Pinpoint the cell where the given text exists, returning its (X, Y) midpoint coordinate. 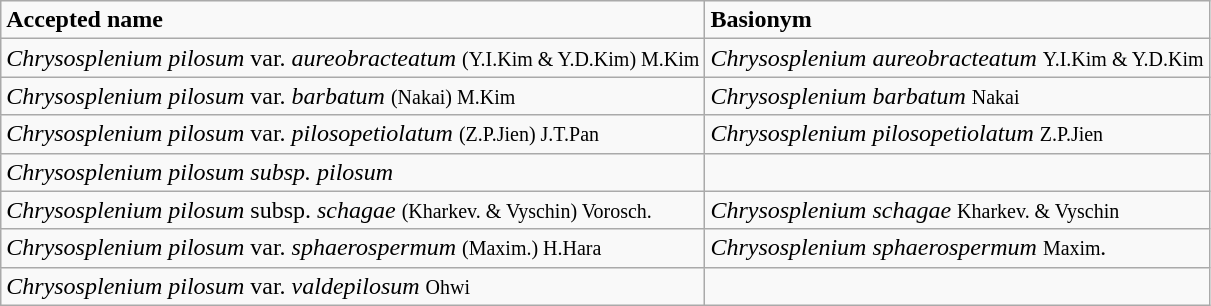
Chrysosplenium pilosopetiolatum Z.P.Jien (957, 134)
Chrysosplenium pilosum var. barbatum (Nakai) M.Kim (353, 96)
Chrysosplenium pilosum var. valdepilosum Ohwi (353, 286)
Basionym (957, 20)
Chrysosplenium pilosum var. pilosopetiolatum (Z.P.Jien) J.T.Pan (353, 134)
Chrysosplenium pilosum subsp. schagae (Kharkev. & Vyschin) Vorosch. (353, 210)
Chrysosplenium pilosum subsp. pilosum (353, 172)
Chrysosplenium pilosum var. sphaerospermum (Maxim.) H.Hara (353, 248)
Chrysosplenium schagae Kharkev. & Vyschin (957, 210)
Chrysosplenium aureobracteatum Y.I.Kim & Y.D.Kim (957, 58)
Accepted name (353, 20)
Chrysosplenium barbatum Nakai (957, 96)
Chrysosplenium sphaerospermum Maxim. (957, 248)
Chrysosplenium pilosum var. aureobracteatum (Y.I.Kim & Y.D.Kim) M.Kim (353, 58)
